Capture the cell that displays the provided text and extract its [X, Y] central coordinate. 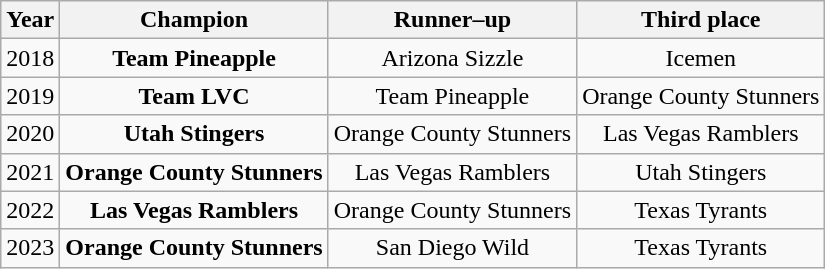
Year [30, 20]
Third place [701, 20]
Icemen [701, 58]
2022 [30, 210]
Champion [194, 20]
San Diego Wild [452, 248]
2019 [30, 96]
2018 [30, 58]
Runner–up [452, 20]
2023 [30, 248]
2021 [30, 172]
Arizona Sizzle [452, 58]
Team LVC [194, 96]
2020 [30, 134]
